Locate the cell with the specified text and output its (x, y) center coordinate. 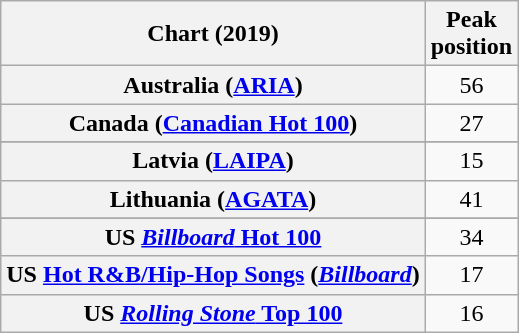
16 (471, 313)
Chart (2019) (213, 34)
US Hot R&B/Hip-Hop Songs (Billboard) (213, 275)
US Billboard Hot 100 (213, 237)
34 (471, 237)
Peakposition (471, 34)
Canada (Canadian Hot 100) (213, 123)
US Rolling Stone Top 100 (213, 313)
17 (471, 275)
15 (471, 161)
Lithuania (AGATA) (213, 199)
Latvia (LAIPA) (213, 161)
27 (471, 123)
Australia (ARIA) (213, 85)
41 (471, 199)
56 (471, 85)
